Find where the given text appears and provide that cell's center as (X, Y) coordinate. 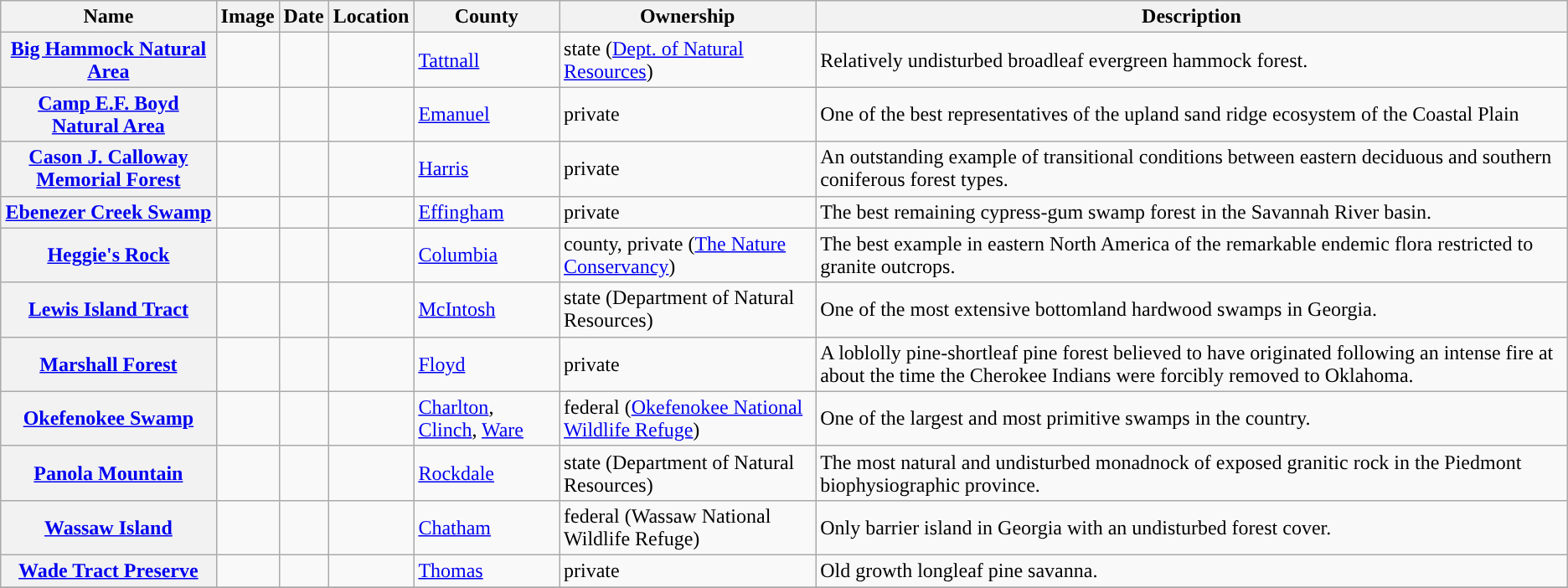
Camp E.F. Boyd Natural Area (109, 114)
state (Dept. of Natural Resources) (688, 60)
federal (Wassaw National Wildlife Refuge) (688, 528)
Emanuel (487, 114)
The best example in eastern North America of the remarkable endemic flora restricted to granite outcrops. (1192, 255)
McIntosh (487, 310)
Panola Mountain (109, 472)
Date (303, 17)
Thomas (487, 570)
Marshall Forest (109, 364)
Lewis Island Tract (109, 310)
Location (371, 17)
Rockdale (487, 472)
One of the best representatives of the upland sand ridge ecosystem of the Coastal Plain (1192, 114)
Effingham (487, 212)
Only barrier island in Georgia with an undisturbed forest cover. (1192, 528)
county, private (The Nature Conservancy) (688, 255)
federal (Okefenokee National Wildlife Refuge) (688, 419)
Harris (487, 169)
Columbia (487, 255)
The best remaining cypress-gum swamp forest in the Savannah River basin. (1192, 212)
Floyd (487, 364)
Big Hammock Natural Area (109, 60)
County (487, 17)
Wade Tract Preserve (109, 570)
Wassaw Island (109, 528)
Description (1192, 17)
One of the most extensive bottomland hardwood swamps in Georgia. (1192, 310)
Tattnall (487, 60)
The most natural and undisturbed monadnock of exposed granitic rock in the Piedmont biophysiographic province. (1192, 472)
Ownership (688, 17)
Image (248, 17)
Chatham (487, 528)
Name (109, 17)
Charlton, Clinch, Ware (487, 419)
Heggie's Rock (109, 255)
Cason J. Calloway Memorial Forest (109, 169)
Okefenokee Swamp (109, 419)
Old growth longleaf pine savanna. (1192, 570)
Ebenezer Creek Swamp (109, 212)
An outstanding example of transitional conditions between eastern deciduous and southern coniferous forest types. (1192, 169)
Relatively undisturbed broadleaf evergreen hammock forest. (1192, 60)
One of the largest and most primitive swamps in the country. (1192, 419)
